Detect which cell encompasses the target text, then output its [x, y] center coordinate. 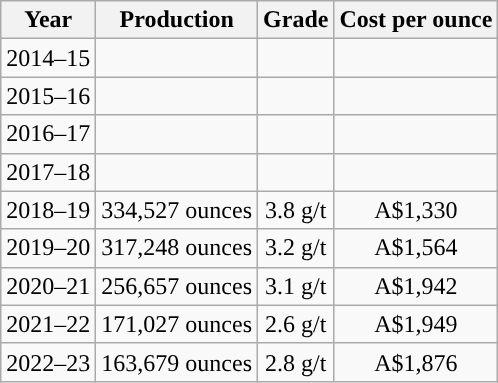
3.2 g/t [296, 248]
2020–21 [48, 286]
2.6 g/t [296, 324]
2015–16 [48, 96]
2014–15 [48, 58]
2019–20 [48, 248]
Cost per ounce [416, 20]
256,657 ounces [177, 286]
A$1,564 [416, 248]
Grade [296, 20]
163,679 ounces [177, 362]
Production [177, 20]
3.1 g/t [296, 286]
A$1,942 [416, 286]
A$1,330 [416, 210]
2022–23 [48, 362]
A$1,949 [416, 324]
317,248 ounces [177, 248]
2017–18 [48, 172]
171,027 ounces [177, 324]
Year [48, 20]
2018–19 [48, 210]
2021–22 [48, 324]
2.8 g/t [296, 362]
2016–17 [48, 134]
3.8 g/t [296, 210]
A$1,876 [416, 362]
334,527 ounces [177, 210]
